Search for the cell housing the specified text and yield its [x, y] center coordinate. 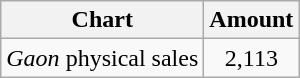
Amount [252, 20]
Chart [102, 20]
2,113 [252, 58]
Gaon physical sales [102, 58]
